Locate the cell with the specified text and output its (x, y) center coordinate. 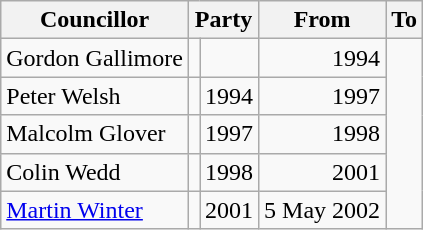
Gordon Gallimore (95, 58)
Colin Wedd (95, 172)
Party (223, 20)
Councillor (95, 20)
To (404, 20)
5 May 2002 (322, 210)
Martin Winter (95, 210)
Malcolm Glover (95, 134)
Peter Welsh (95, 96)
From (322, 20)
